Locate the cell with the specified text and output its [x, y] center coordinate. 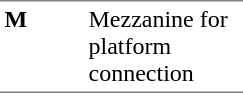
M [42, 46]
Mezzanine for platform connection [164, 46]
